Capture the cell that displays the provided text and extract its (x, y) central coordinate. 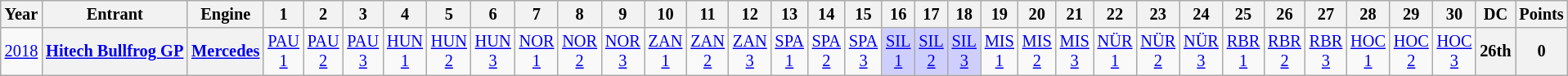
RBR3 (1326, 51)
HUN1 (405, 51)
22 (1116, 14)
24 (1201, 14)
NOR2 (579, 51)
PAU3 (363, 51)
10 (666, 14)
HUN2 (449, 51)
8 (579, 14)
NÜR1 (1116, 51)
MIS3 (1075, 51)
17 (931, 14)
SIL3 (964, 51)
14 (826, 14)
Year (21, 14)
26 (1284, 14)
Engine (226, 14)
30 (1454, 14)
28 (1368, 14)
Hitech Bullfrog GP (115, 51)
29 (1412, 14)
HOC2 (1412, 51)
4 (405, 14)
SPA3 (864, 51)
2018 (21, 51)
12 (750, 14)
Points (1541, 14)
PAU2 (324, 51)
Entrant (115, 14)
SIL2 (931, 51)
SPA2 (826, 51)
1 (283, 14)
19 (1000, 14)
25 (1243, 14)
5 (449, 14)
HOC1 (1368, 51)
3 (363, 14)
ZAN3 (750, 51)
27 (1326, 14)
9 (623, 14)
13 (788, 14)
RBR1 (1243, 51)
SPA1 (788, 51)
DC (1495, 14)
6 (493, 14)
NÜR2 (1158, 51)
21 (1075, 14)
HUN3 (493, 51)
15 (864, 14)
NÜR3 (1201, 51)
ZAN2 (708, 51)
Mercedes (226, 51)
16 (898, 14)
MIS1 (1000, 51)
7 (537, 14)
20 (1037, 14)
0 (1541, 51)
18 (964, 14)
PAU1 (283, 51)
26th (1495, 51)
11 (708, 14)
NOR3 (623, 51)
HOC3 (1454, 51)
ZAN1 (666, 51)
MIS2 (1037, 51)
NOR1 (537, 51)
SIL1 (898, 51)
2 (324, 14)
23 (1158, 14)
RBR2 (1284, 51)
